Scan for the cell matching the given text and deliver its (x, y) coordinate at center. 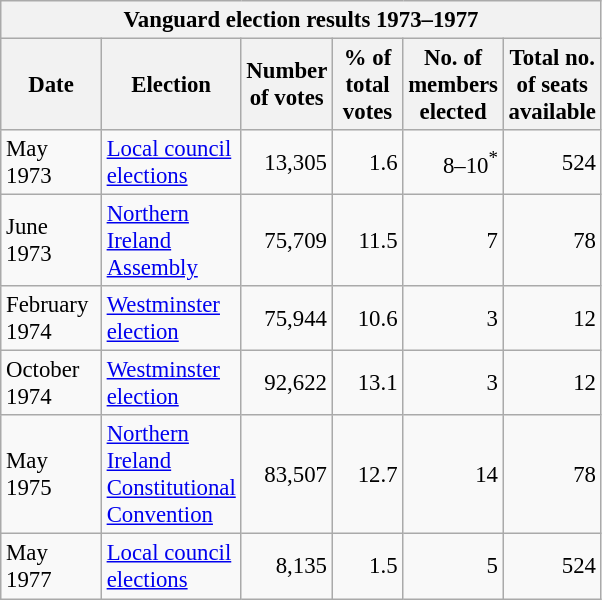
8,135 (286, 566)
12.7 (368, 476)
No. of members elected (453, 85)
7 (453, 241)
Date (52, 85)
10.6 (368, 318)
Vanguard election results 1973–1977 (301, 20)
February 1974 (52, 318)
May 1977 (52, 566)
13.1 (368, 384)
83,507 (286, 476)
75,944 (286, 318)
May 1973 (52, 162)
8–10* (453, 162)
5 (453, 566)
1.5 (368, 566)
% of total votes (368, 85)
11.5 (368, 241)
92,622 (286, 384)
Number of votes (286, 85)
14 (453, 476)
October 1974 (52, 384)
Total no. of seats available (552, 85)
Election (171, 85)
May 1975 (52, 476)
Northern Ireland Constitutional Convention (171, 476)
June 1973 (52, 241)
13,305 (286, 162)
75,709 (286, 241)
1.6 (368, 162)
Northern Ireland Assembly (171, 241)
